Locate the cell with the specified text and output its [X, Y] center coordinate. 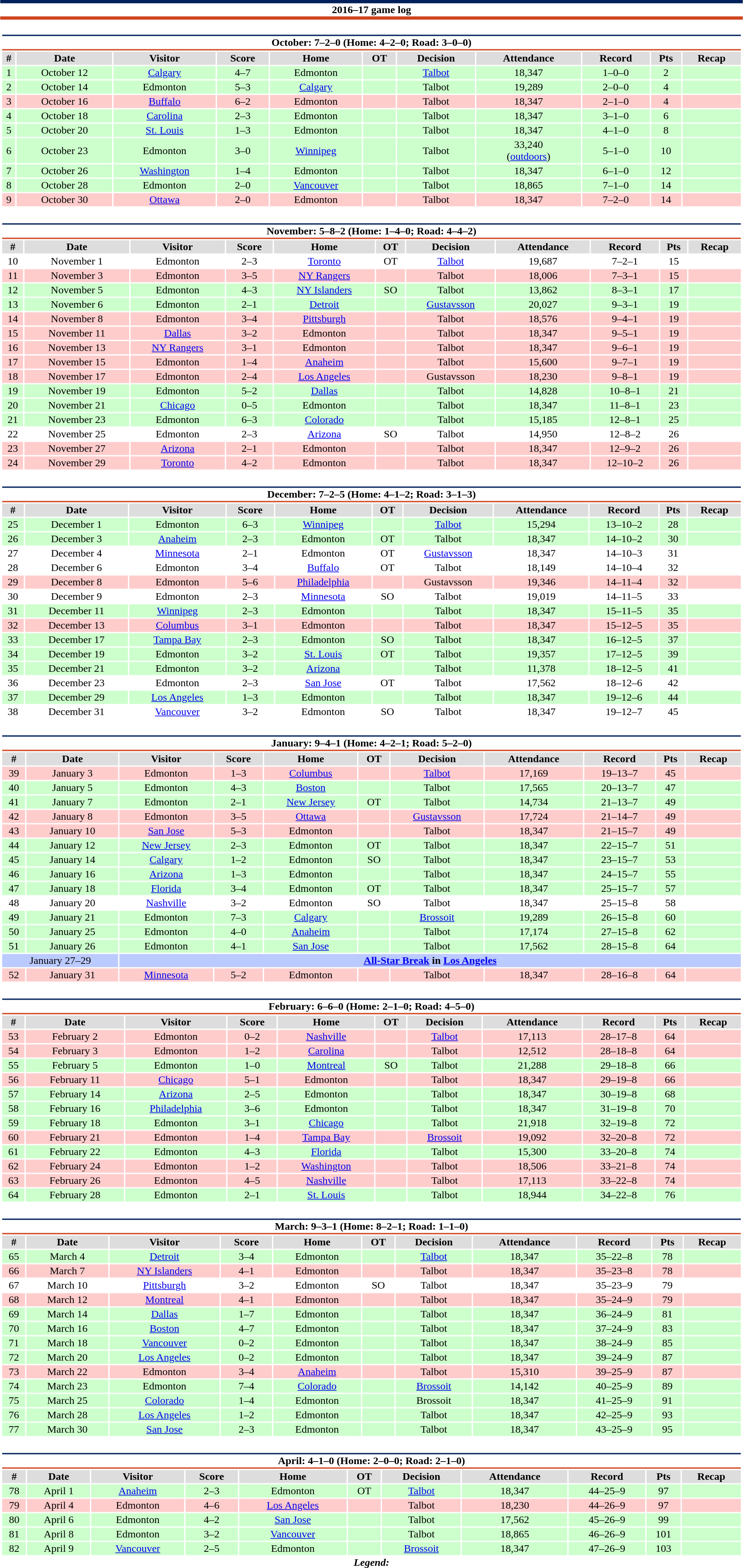
December 21 [77, 668]
14,734 [533, 802]
12–8–1 [625, 420]
47–26–9 [607, 1548]
March 20 [67, 1357]
January 21 [72, 917]
17,169 [533, 773]
18,506 [532, 1166]
19,019 [541, 597]
April: 4–1–0 (Home: 2–0–0; Road: 2–1–0) [371, 1461]
71 [14, 1343]
17,174 [533, 932]
4–6 [212, 1506]
28–16–8 [619, 975]
5–1 [252, 1080]
December 17 [77, 640]
All-Star Break in Los Angeles [430, 961]
January 5 [72, 788]
December 6 [77, 568]
March 14 [67, 1314]
20–13–7 [619, 788]
35–22–8 [614, 1257]
56 [13, 1080]
24 [13, 463]
January 25 [72, 932]
41–25–9 [614, 1401]
39–24–9 [614, 1357]
2016–17 game log [371, 10]
89 [667, 1386]
October 20 [65, 131]
6–2 [243, 102]
December 1 [77, 524]
November 1 [77, 261]
31–19–8 [619, 1108]
November 21 [77, 406]
23–15–7 [619, 860]
12–10–2 [625, 463]
24–15–7 [619, 874]
22–15–7 [619, 846]
9–3–1 [625, 304]
10–8–1 [625, 391]
March 28 [67, 1415]
4–5 [252, 1181]
16–12–5 [624, 640]
21–15–7 [619, 831]
63 [13, 1181]
5 [9, 131]
February 24 [75, 1166]
April 4 [59, 1506]
18,006 [543, 275]
28–18–8 [619, 1051]
36 [13, 683]
44–25–9 [607, 1491]
99 [664, 1520]
January 3 [72, 773]
30–19–8 [619, 1094]
82 [14, 1548]
March 22 [67, 1372]
January: 9–4–1 (Home: 4–2–1; Road: 5–2–0) [371, 743]
February 26 [75, 1181]
67 [14, 1286]
February 28 [75, 1195]
1–0–0 [616, 73]
March 18 [67, 1343]
9–8–1 [625, 377]
93 [667, 1415]
February: 6–6–0 (Home: 2–1–0; Road: 4–5–0) [371, 1007]
38–24–9 [614, 1343]
January 31 [72, 975]
20,027 [543, 304]
50 [14, 932]
January 18 [72, 888]
October 12 [65, 73]
February 2 [75, 1037]
35–23–9 [614, 1286]
65 [14, 1257]
April 8 [59, 1534]
19–12–7 [624, 712]
4–0 [238, 932]
14,142 [525, 1386]
25–15–7 [619, 888]
14–11–5 [624, 597]
3–1–0 [616, 116]
January 27–29 [60, 961]
2–1–0 [616, 102]
January 7 [72, 802]
7–1–0 [616, 186]
27–15–8 [619, 932]
75 [14, 1401]
5–1–0 [616, 150]
7 [9, 171]
December 8 [77, 582]
8–3–1 [625, 290]
11 [13, 275]
April 9 [59, 1548]
December 13 [77, 626]
1–0 [252, 1066]
1 [9, 73]
27 [13, 553]
March 30 [67, 1430]
February 22 [75, 1152]
18,149 [541, 568]
January 12 [72, 846]
3–0 [243, 150]
7–4 [246, 1386]
28–17–8 [619, 1037]
1–7 [246, 1314]
October 14 [65, 87]
14–10–2 [624, 539]
39–25–9 [614, 1372]
December 19 [77, 654]
34–22–8 [619, 1195]
17–12–5 [624, 654]
26–15–8 [619, 917]
October 23 [65, 150]
33,240(outdoors) [528, 150]
28–15–8 [619, 946]
March 12 [67, 1300]
32–20–8 [619, 1137]
November 15 [77, 362]
February 16 [75, 1108]
12–9–2 [625, 448]
85 [667, 1343]
0–5 [250, 406]
March 7 [67, 1271]
25–15–8 [619, 903]
42–25–9 [614, 1415]
40–25–9 [614, 1386]
January 10 [72, 831]
April 6 [59, 1520]
9–4–1 [625, 319]
9–5–1 [625, 333]
22 [13, 434]
December 11 [77, 611]
13–10–2 [624, 524]
15,600 [543, 362]
15–12–5 [624, 626]
7–2–1 [625, 261]
16 [13, 348]
32–19–8 [619, 1123]
35–24–9 [614, 1300]
February 14 [75, 1094]
November 23 [77, 420]
14–10–4 [624, 568]
December 29 [77, 697]
21–13–7 [619, 802]
December 23 [77, 683]
October 30 [65, 199]
February 21 [75, 1137]
19,357 [541, 654]
46 [14, 874]
83 [667, 1328]
13,862 [543, 290]
November: 5–8–2 (Home: 1–4–0; Road: 4–4–2) [371, 231]
2–4 [250, 377]
14,828 [543, 391]
95 [667, 1430]
November 6 [77, 304]
December 4 [77, 553]
103 [664, 1548]
14,950 [543, 434]
14–10–3 [624, 553]
19,092 [532, 1137]
December 3 [77, 539]
March 16 [67, 1328]
February 3 [75, 1051]
19–13–7 [619, 773]
43 [14, 831]
15,185 [543, 420]
October: 7–2–0 (Home: 4–2–0; Road: 3–0–0) [371, 43]
February 18 [75, 1123]
19,346 [541, 582]
4–1–0 [616, 131]
October 26 [65, 171]
73 [14, 1372]
9 [9, 199]
March 25 [67, 1401]
November 19 [77, 391]
January 8 [72, 817]
5–6 [250, 582]
March 23 [67, 1386]
March 10 [67, 1286]
101 [664, 1534]
December 9 [77, 597]
18–12–6 [624, 683]
77 [14, 1430]
9–7–1 [625, 362]
80 [14, 1520]
69 [14, 1314]
18,576 [543, 319]
13 [13, 304]
19–12–6 [624, 697]
15,310 [525, 1372]
37–24–9 [614, 1328]
18–12–5 [624, 668]
7–2–0 [616, 199]
46–26–9 [607, 1534]
February 11 [75, 1080]
9–6–1 [625, 348]
February 5 [75, 1066]
33–20–8 [619, 1152]
44–26–9 [607, 1506]
December: 7–2–5 (Home: 4–1–2; Road: 3–1–3) [371, 494]
November 27 [77, 448]
29–18–8 [619, 1066]
15,300 [532, 1152]
January 26 [72, 946]
November 17 [77, 377]
38 [13, 712]
59 [13, 1123]
61 [13, 1152]
March 4 [67, 1257]
January 20 [72, 903]
15,294 [541, 524]
January 16 [72, 874]
52 [14, 975]
November 3 [77, 275]
20 [13, 406]
17,724 [533, 817]
48 [14, 903]
3 [9, 102]
45–26–9 [607, 1520]
December 31 [77, 712]
12–8–2 [625, 434]
40 [14, 788]
October 28 [65, 186]
29 [13, 582]
21–14–7 [619, 817]
36–24–9 [614, 1314]
21,288 [532, 1066]
33–21–8 [619, 1166]
November 13 [77, 348]
11–8–1 [625, 406]
29–19–8 [619, 1080]
15–11–5 [624, 611]
3–6 [252, 1108]
November 29 [77, 463]
12,512 [532, 1051]
7–3 [238, 917]
April 1 [59, 1491]
18 [13, 377]
21,918 [532, 1123]
November 11 [77, 333]
17,565 [533, 788]
11,378 [541, 668]
October 16 [65, 102]
November 25 [77, 434]
34 [13, 654]
November 8 [77, 319]
54 [13, 1051]
January 14 [72, 860]
18,944 [532, 1195]
6–1–0 [616, 171]
35–23–8 [614, 1271]
19,687 [543, 261]
33–22–8 [619, 1181]
November 5 [77, 290]
43–25–9 [614, 1430]
7–3–1 [625, 275]
14–11–4 [624, 582]
October 18 [65, 116]
2–0–0 [616, 87]
March: 9–3–1 (Home: 8–2–1; Road: 1–1–0) [371, 1227]
91 [667, 1401]
